Return the (x, y) coordinate for the center point of the cell that contains the specified text.  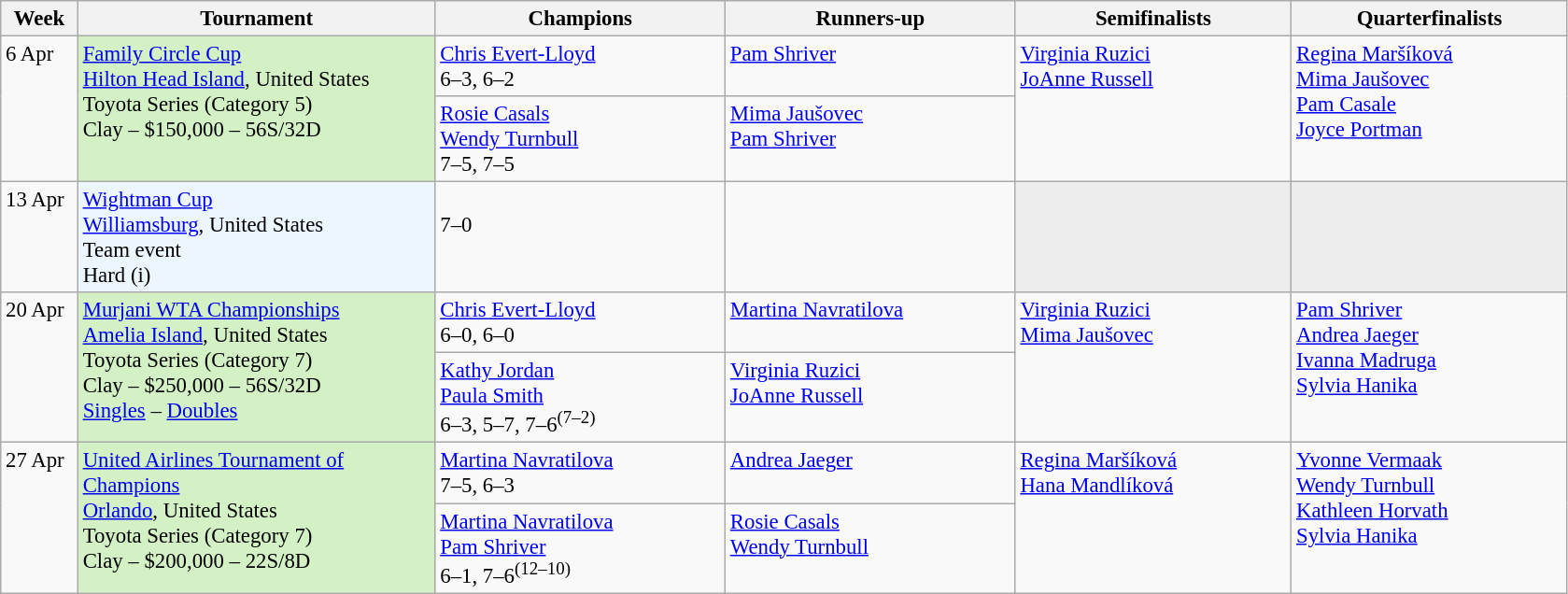
6 Apr (39, 109)
Quarterfinalists (1430, 19)
Champions (581, 19)
20 Apr (39, 368)
Mima Jaušovec Pam Shriver (870, 139)
Martina Navratilova7–5, 6–3 (581, 473)
Virginia Ruzici Mima Jaušovec (1153, 368)
Murjani WTA Championships Amelia Island, United StatesToyota Series (Category 7)Clay – $250,000 – 56S/32D Singles – Doubles (256, 368)
Semifinalists (1153, 19)
Runners-up (870, 19)
Family Circle Cup Hilton Head Island, United StatesToyota Series (Category 5)Clay – $150,000 – 56S/32D (256, 109)
Martina Navratilova Pam Shriver 6–1, 7–6(12–10) (581, 548)
United Airlines Tournament of Champions Orlando, United StatesToyota Series (Category 7)Clay – $200,000 – 22S/8D (256, 517)
Week (39, 19)
Regina Maršíková Mima Jaušovec Pam Casale Joyce Portman (1430, 109)
Rosie Casals Wendy Turnbull 7–5, 7–5 (581, 139)
Martina Navratilova (870, 323)
Wightman Cup Williamsburg, United StatesTeam eventHard (i) (256, 237)
Andrea Jaeger (870, 473)
Yvonne Vermaak Wendy Turnbull Kathleen Horvath Sylvia Hanika (1430, 517)
Pam Shriver (870, 67)
Tournament (256, 19)
Regina Maršíková Hana Mandlíková (1153, 517)
7–0 (581, 237)
Pam Shriver Andrea Jaeger Ivanna Madruga Sylvia Hanika (1430, 368)
Rosie Casals Wendy Turnbull (870, 548)
Kathy Jordan Paula Smith 6–3, 5–7, 7–6(7–2) (581, 398)
27 Apr (39, 517)
Chris Evert-Lloyd6–0, 6–0 (581, 323)
13 Apr (39, 237)
Chris Evert-Lloyd6–3, 6–2 (581, 67)
